Output the (X, Y) coordinate of the center of the cell containing the given text.  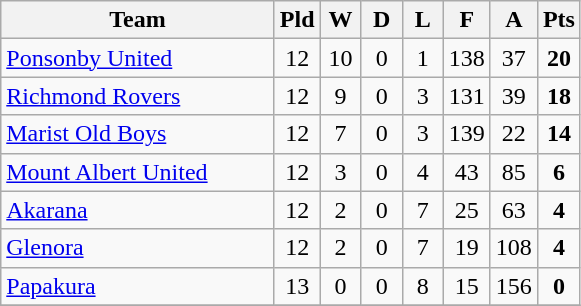
25 (466, 210)
6 (558, 172)
Mount Albert United (138, 172)
Glenora (138, 248)
Papakura (138, 286)
108 (514, 248)
131 (466, 96)
Ponsonby United (138, 58)
Pld (297, 20)
F (466, 20)
85 (514, 172)
Richmond Rovers (138, 96)
10 (340, 58)
Akarana (138, 210)
15 (466, 286)
43 (466, 172)
L (422, 20)
Marist Old Boys (138, 134)
39 (514, 96)
37 (514, 58)
22 (514, 134)
W (340, 20)
19 (466, 248)
13 (297, 286)
D (382, 20)
14 (558, 134)
Pts (558, 20)
Team (138, 20)
18 (558, 96)
A (514, 20)
156 (514, 286)
20 (558, 58)
1 (422, 58)
138 (466, 58)
9 (340, 96)
139 (466, 134)
63 (514, 210)
8 (422, 286)
